Extract the (X, Y) coordinate from the center of the cell holding the provided text.  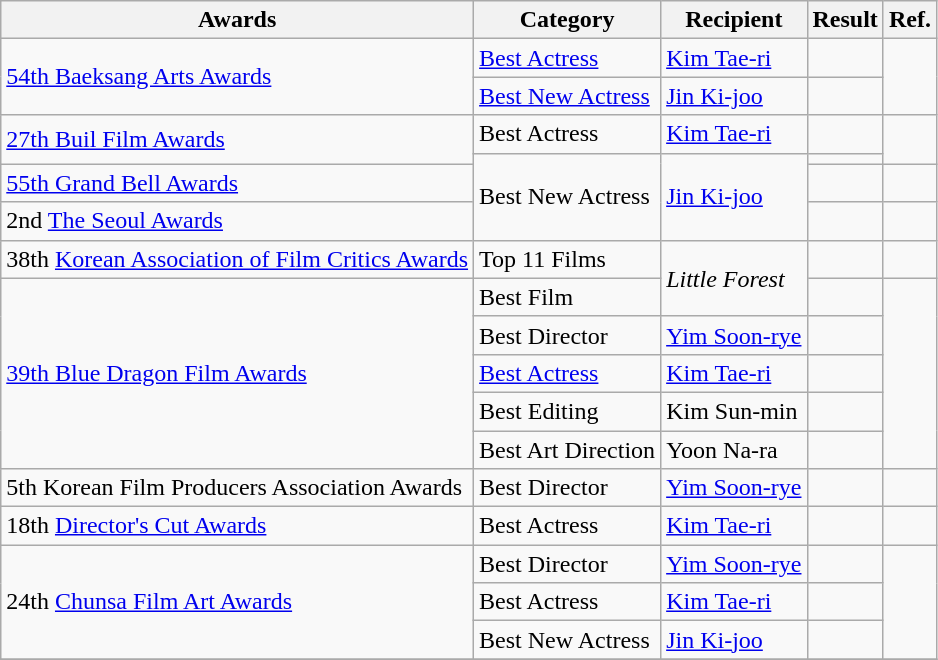
Category (568, 20)
27th Buil Film Awards (238, 140)
38th Korean Association of Film Critics Awards (238, 259)
2nd The Seoul Awards (238, 221)
Yoon Na-ra (734, 449)
39th Blue Dragon Film Awards (238, 373)
Little Forest (734, 278)
Best Film (568, 297)
18th Director's Cut Awards (238, 526)
Awards (238, 20)
Result (845, 20)
Recipient (734, 20)
24th Chunsa Film Art Awards (238, 602)
Top 11 Films (568, 259)
Ref. (910, 20)
54th Baeksang Arts Awards (238, 77)
Best Art Direction (568, 449)
5th Korean Film Producers Association Awards (238, 488)
55th Grand Bell Awards (238, 183)
Kim Sun-min (734, 411)
Best Editing (568, 411)
